Detect which cell encompasses the target text, then output its (X, Y) center coordinate. 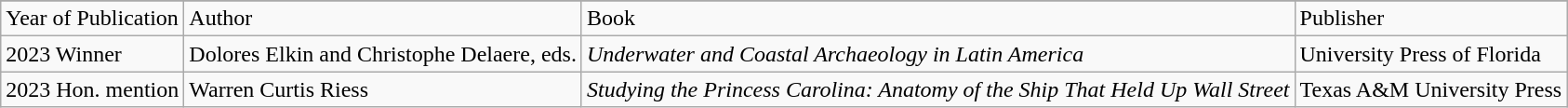
2023 Hon. mention (93, 89)
Publisher (1430, 19)
Studying the Princess Carolina: Anatomy of the Ship That Held Up Wall Street (937, 89)
University Press of Florida (1430, 54)
Warren Curtis Riess (383, 89)
Book (937, 19)
2023 Winner (93, 54)
Texas A&M University Press (1430, 89)
Dolores Elkin and Christophe Delaere, eds. (383, 54)
Underwater and Coastal Archaeology in Latin America (937, 54)
Year of Publication (93, 19)
Author (383, 19)
